Pinpoint the cell where the given text exists, returning its (X, Y) midpoint coordinate. 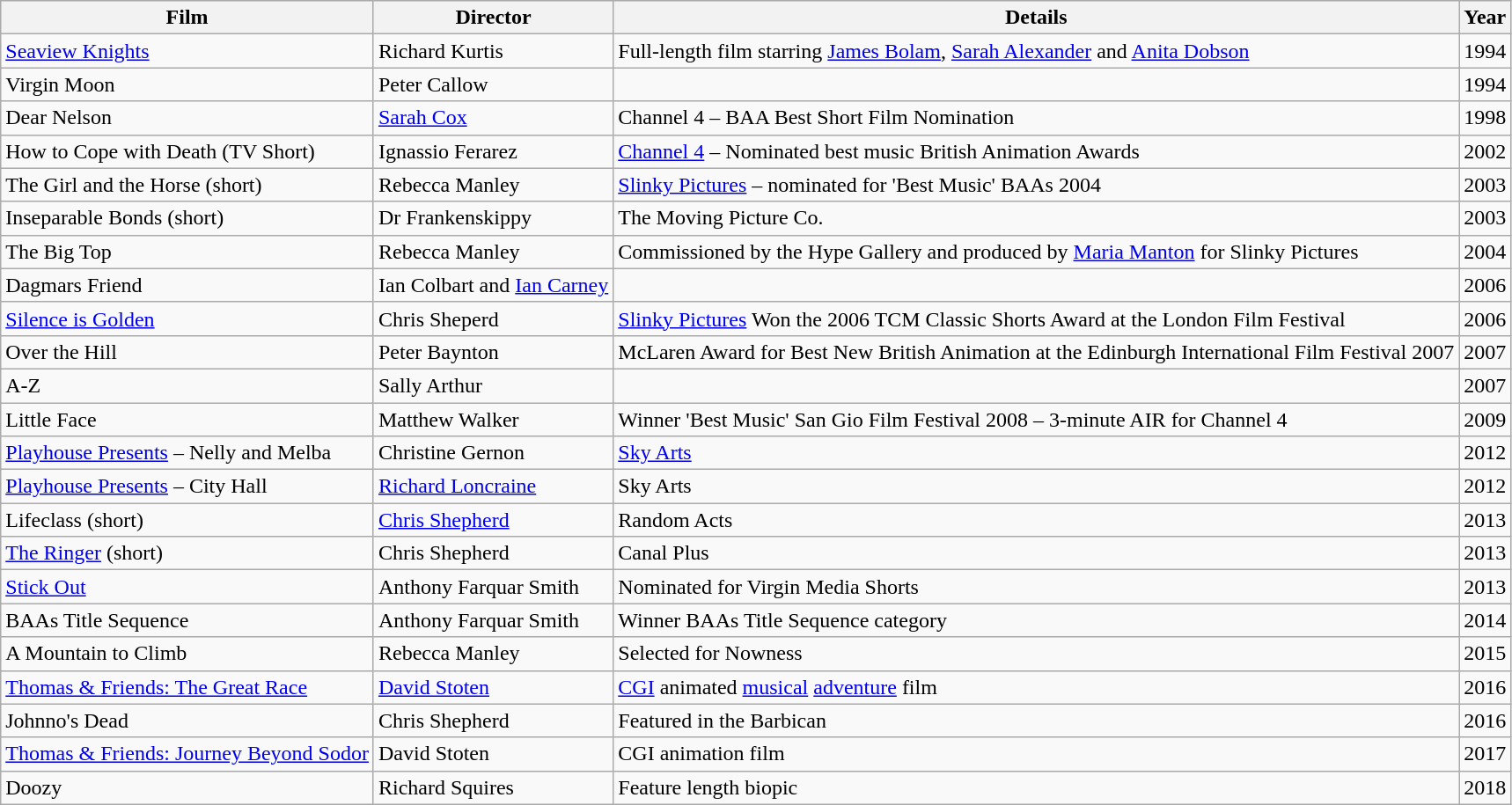
Peter Callow (493, 84)
2015 (1486, 654)
Dagmars Friend (187, 285)
Silence is Golden (187, 318)
Dr Frankenskippy (493, 218)
Canal Plus (1037, 553)
Playhouse Presents – Nelly and Melba (187, 453)
Virgin Moon (187, 84)
Director (493, 18)
Slinky Pictures – nominated for 'Best Music' BAAs 2004 (1037, 185)
Doozy (187, 787)
Seaview Knights (187, 51)
Featured in the Barbican (1037, 721)
Inseparable Bonds (short) (187, 218)
Nominated for Virgin Media Shorts (1037, 587)
1998 (1486, 118)
The Big Top (187, 252)
2017 (1486, 754)
Slinky Pictures Won the 2006 TCM Classic Shorts Award at the London Film Festival (1037, 318)
Year (1486, 18)
Peter Baynton (493, 352)
2014 (1486, 620)
Stick Out (187, 587)
Dear Nelson (187, 118)
Richard Kurtis (493, 51)
CGI animation film (1037, 754)
CGI animated musical adventure film (1037, 687)
Ian Colbart and Ian Carney (493, 285)
How to Cope with Death (TV Short) (187, 151)
Feature length biopic (1037, 787)
2004 (1486, 252)
Sarah Cox (493, 118)
A Mountain to Climb (187, 654)
The Moving Picture Co. (1037, 218)
Richard Squires (493, 787)
A-Z (187, 385)
Little Face (187, 420)
Lifeclass (short) (187, 520)
BAAs Title Sequence (187, 620)
Selected for Nowness (1037, 654)
The Ringer (short) (187, 553)
Winner BAAs Title Sequence category (1037, 620)
Over the Hill (187, 352)
Playhouse Presents – City Hall (187, 487)
Full-length film starring James Bolam, Sarah Alexander and Anita Dobson (1037, 51)
Channel 4 – Nominated best music British Animation Awards (1037, 151)
2018 (1486, 787)
Johnno's Dead (187, 721)
Christine Gernon (493, 453)
Random Acts (1037, 520)
Channel 4 – BAA Best Short Film Nomination (1037, 118)
Richard Loncraine (493, 487)
2002 (1486, 151)
Details (1037, 18)
Film (187, 18)
Commissioned by the Hype Gallery and produced by Maria Manton for Slinky Pictures (1037, 252)
2009 (1486, 420)
Ignassio Ferarez (493, 151)
The Girl and the Horse (short) (187, 185)
McLaren Award for Best New British Animation at the Edinburgh International Film Festival 2007 (1037, 352)
Sally Arthur (493, 385)
Matthew Walker (493, 420)
Chris Sheperd (493, 318)
Winner 'Best Music' San Gio Film Festival 2008 – 3-minute AIR for Channel 4 (1037, 420)
Thomas & Friends: Journey Beyond Sodor (187, 754)
Thomas & Friends: The Great Race (187, 687)
